Search for the cell housing the specified text and yield its [x, y] center coordinate. 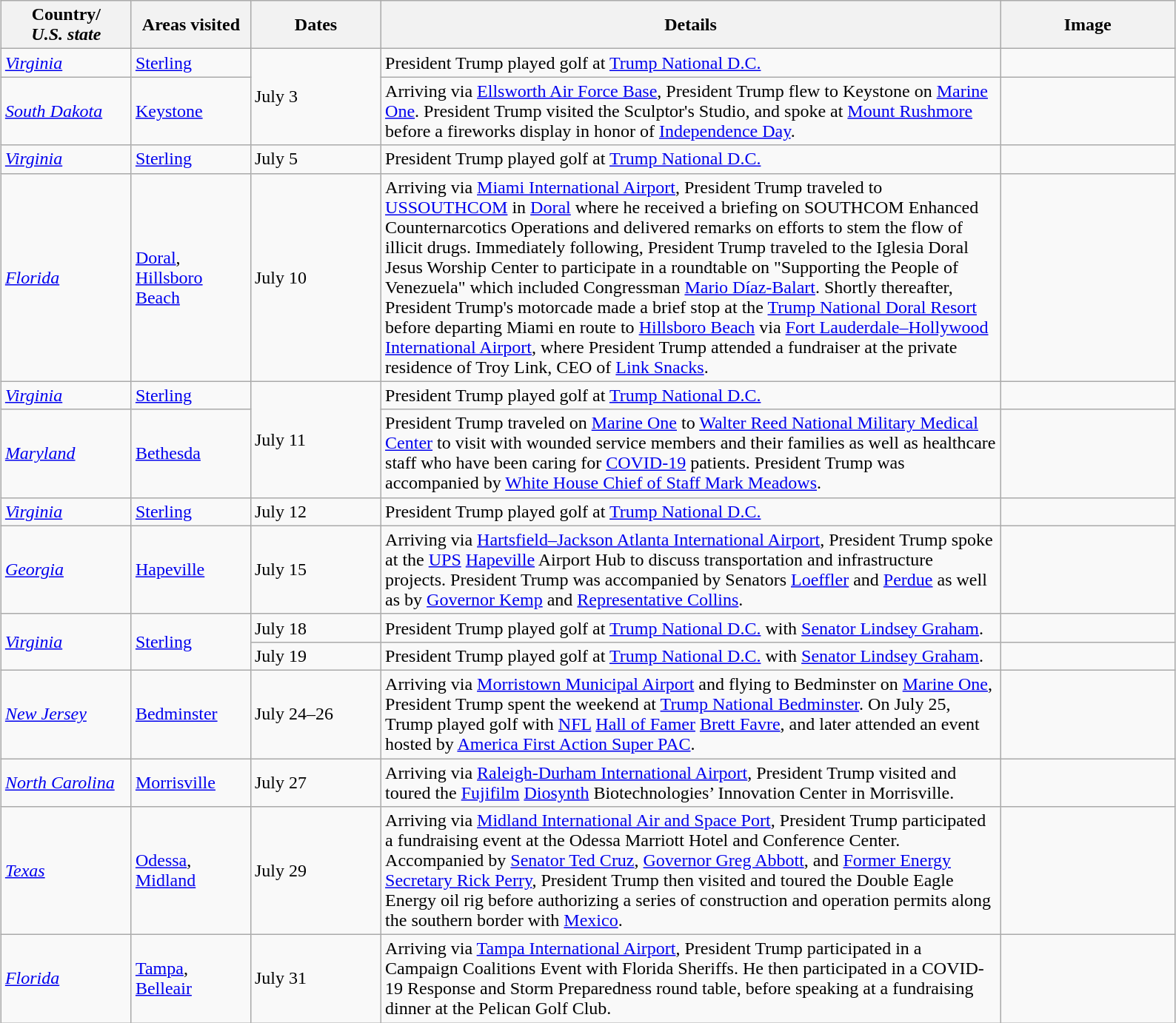
July 3 [315, 97]
Details [691, 25]
July 24–26 [315, 714]
Keystone [191, 111]
Texas [66, 871]
Dates [315, 25]
July 10 [315, 277]
July 31 [315, 979]
Morrisville [191, 782]
July 12 [315, 511]
July 5 [315, 159]
Doral, Hillsboro Beach [191, 277]
Image [1088, 25]
South Dakota [66, 111]
North Carolina [66, 782]
July 11 [315, 440]
July 15 [315, 570]
Bethesda [191, 453]
July 27 [315, 782]
Georgia [66, 570]
Areas visited [191, 25]
Country/U.S. state [66, 25]
July 18 [315, 628]
Maryland [66, 453]
July 19 [315, 656]
July 29 [315, 871]
Hapeville [191, 570]
New Jersey [66, 714]
Tampa, Belleair [191, 979]
Odessa, Midland [191, 871]
Bedminster [191, 714]
